Locate the cell with the specified text and output its (x, y) center coordinate. 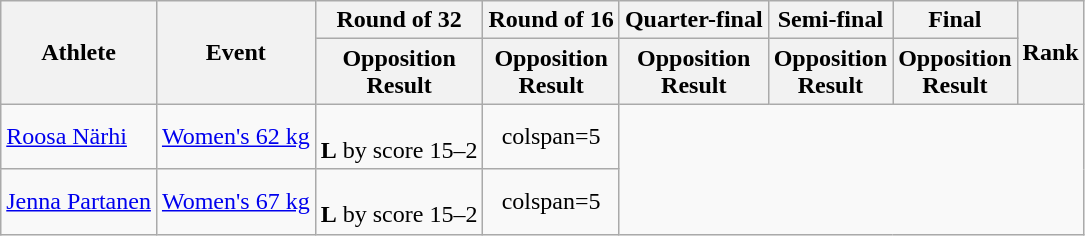
Quarter-final (694, 20)
Round of 32 (399, 20)
Rank (1050, 52)
Event (236, 52)
Athlete (79, 52)
Round of 16 (551, 20)
Women's 62 kg (236, 136)
Roosa Närhi (79, 136)
Final (955, 20)
Semi-final (830, 20)
Jenna Partanen (79, 202)
Women's 67 kg (236, 202)
